Output the [x, y] coordinate of the center of the cell containing the given text.  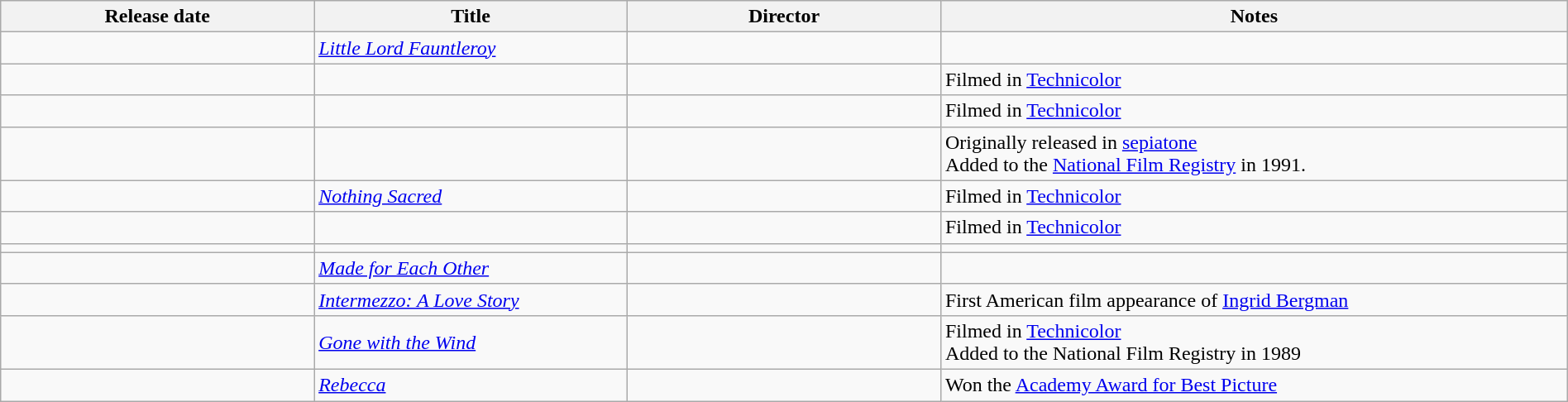
Filmed in TechnicolorAdded to the National Film Registry in 1989 [1254, 342]
Release date [157, 17]
Originally released in sepiatoneAdded to the National Film Registry in 1991. [1254, 154]
Rebecca [471, 385]
Gone with the Wind [471, 342]
Intermezzo: A Love Story [471, 299]
Notes [1254, 17]
Director [784, 17]
First American film appearance of Ingrid Bergman [1254, 299]
Little Lord Fauntleroy [471, 48]
Nothing Sacred [471, 196]
Title [471, 17]
Won the Academy Award for Best Picture [1254, 385]
Made for Each Other [471, 268]
